Locate the cell with the specified text and output its (x, y) center coordinate. 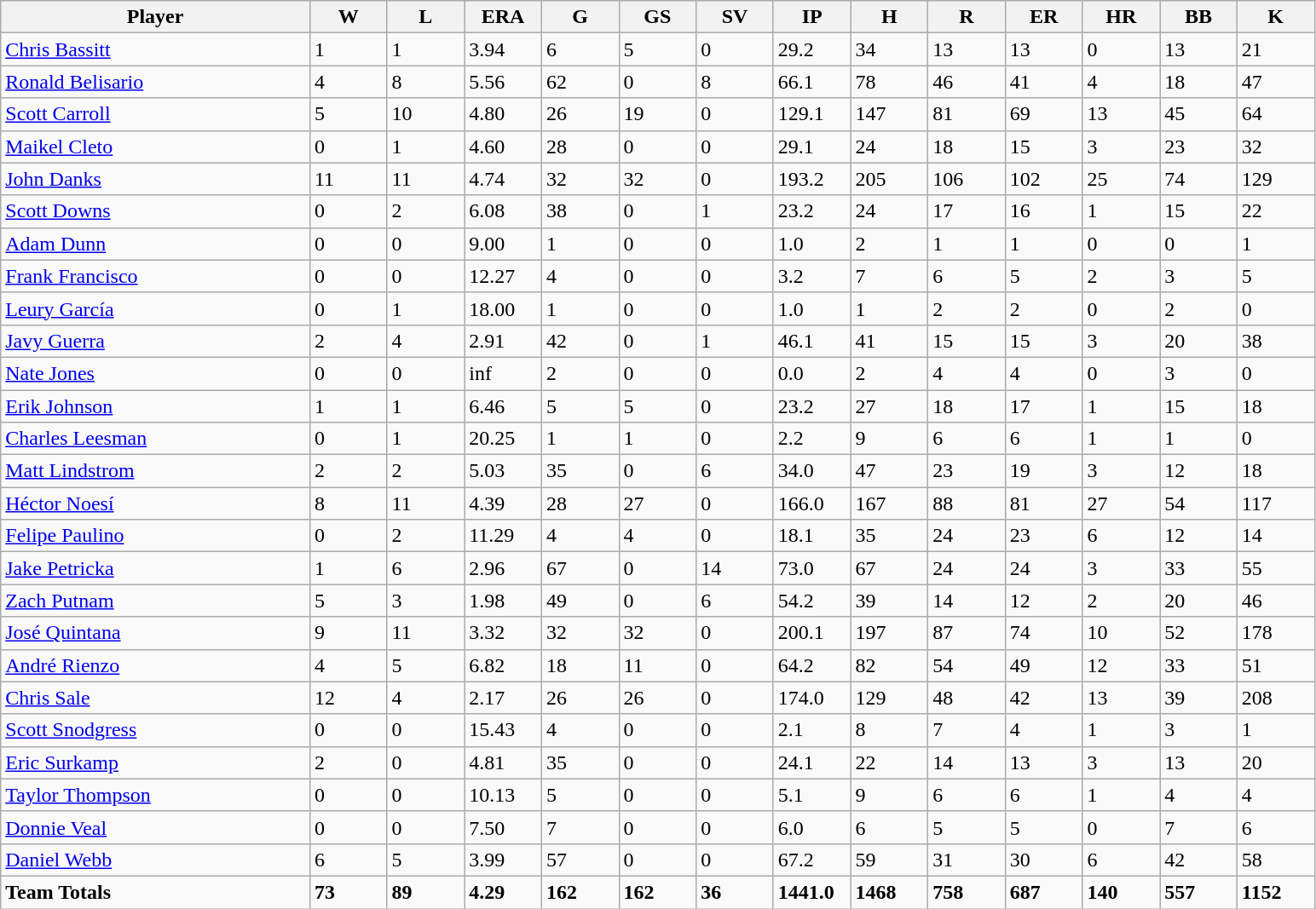
Team Totals (155, 892)
12.27 (503, 276)
89 (426, 892)
1441.0 (811, 892)
36 (735, 892)
51 (1275, 665)
Chris Bassitt (155, 49)
18.00 (503, 308)
H (890, 17)
3.94 (503, 49)
87 (967, 633)
16 (1043, 211)
62 (580, 82)
Player (155, 17)
64 (1275, 114)
Maikel Cleto (155, 147)
88 (967, 503)
82 (890, 665)
21 (1275, 49)
24.1 (811, 762)
SV (735, 17)
4.80 (503, 114)
147 (890, 114)
69 (1043, 114)
Zach Putnam (155, 601)
L (426, 17)
29.1 (811, 147)
57 (580, 860)
129.1 (811, 114)
20.25 (503, 439)
2.91 (503, 341)
ERA (503, 17)
166.0 (811, 503)
30 (1043, 860)
Eric Surkamp (155, 762)
R (967, 17)
5.03 (503, 471)
5.56 (503, 82)
15.43 (503, 730)
200.1 (811, 633)
W (348, 17)
1152 (1275, 892)
55 (1275, 568)
2.1 (811, 730)
102 (1043, 179)
Chris Sale (155, 698)
140 (1122, 892)
197 (890, 633)
Nate Jones (155, 373)
4.74 (503, 179)
11.29 (503, 536)
78 (890, 82)
3.32 (503, 633)
18.1 (811, 536)
K (1275, 17)
Héctor Noesí (155, 503)
205 (890, 179)
34 (890, 49)
3.99 (503, 860)
193.2 (811, 179)
Scott Snodgress (155, 730)
BB (1198, 17)
Frank Francisco (155, 276)
Scott Downs (155, 211)
Daniel Webb (155, 860)
Taylor Thompson (155, 795)
Donnie Veal (155, 827)
2.96 (503, 568)
José Quintana (155, 633)
Scott Carroll (155, 114)
Ronald Belisario (155, 82)
7.50 (503, 827)
6.82 (503, 665)
Javy Guerra (155, 341)
174.0 (811, 698)
48 (967, 698)
64.2 (811, 665)
Erik Johnson (155, 406)
2.2 (811, 439)
29.2 (811, 49)
4.60 (503, 147)
117 (1275, 503)
ER (1043, 17)
687 (1043, 892)
Charles Leesman (155, 439)
10.13 (503, 795)
59 (890, 860)
1468 (890, 892)
58 (1275, 860)
4.81 (503, 762)
André Rienzo (155, 665)
4.39 (503, 503)
IP (811, 17)
G (580, 17)
167 (890, 503)
GS (658, 17)
6.08 (503, 211)
6.0 (811, 827)
2.17 (503, 698)
Jake Petricka (155, 568)
HR (1122, 17)
Felipe Paulino (155, 536)
106 (967, 179)
73.0 (811, 568)
178 (1275, 633)
45 (1198, 114)
9.00 (503, 244)
67.2 (811, 860)
31 (967, 860)
46.1 (811, 341)
4.29 (503, 892)
34.0 (811, 471)
758 (967, 892)
inf (503, 373)
73 (348, 892)
557 (1198, 892)
3.2 (811, 276)
Adam Dunn (155, 244)
0.0 (811, 373)
208 (1275, 698)
5.1 (811, 795)
Leury García (155, 308)
25 (1122, 179)
6.46 (503, 406)
54.2 (811, 601)
52 (1198, 633)
1.98 (503, 601)
John Danks (155, 179)
66.1 (811, 82)
Matt Lindstrom (155, 471)
